Pinpoint the cell where the given text exists, returning its [x, y] midpoint coordinate. 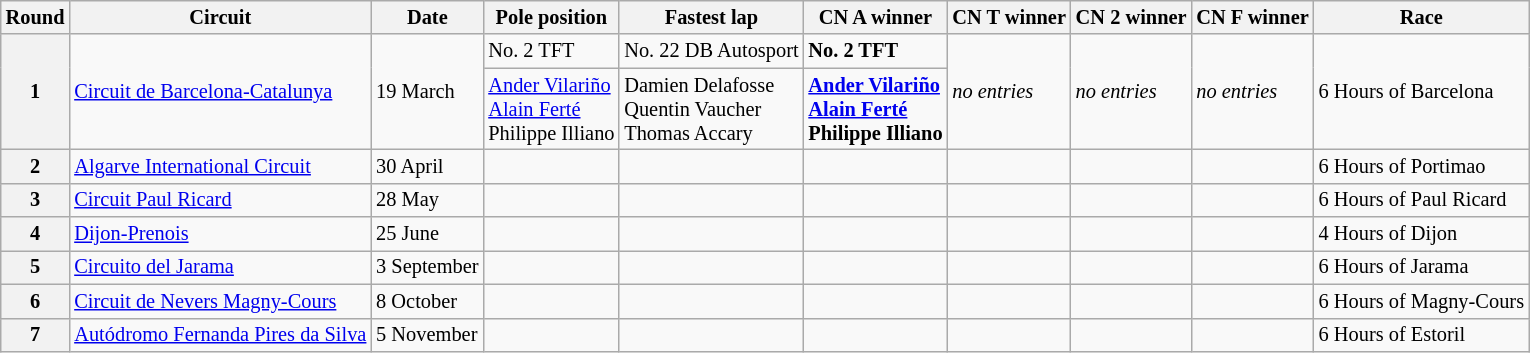
6 Hours of Barcelona [1422, 92]
6 Hours of Jarama [1422, 267]
Algarve International Circuit [220, 166]
CN A winner [875, 17]
6 Hours of Magny-Cours [1422, 301]
4 [36, 234]
3 September [427, 267]
Circuit de Barcelona-Catalunya [220, 92]
28 May [427, 200]
Date [427, 17]
6 Hours of Portimao [1422, 166]
No. 22 DB Autosport [711, 51]
6 [36, 301]
Dijon-Prenois [220, 234]
Circuit de Nevers Magny-Cours [220, 301]
8 October [427, 301]
6 Hours of Estoril [1422, 335]
1 [36, 92]
19 March [427, 92]
CN T winner [1008, 17]
CN F winner [1252, 17]
Fastest lap [711, 17]
5 November [427, 335]
30 April [427, 166]
7 [36, 335]
6 Hours of Paul Ricard [1422, 200]
Damien Delafosse Quentin Vaucher Thomas Accary [711, 109]
25 June [427, 234]
Race [1422, 17]
Round [36, 17]
Circuit [220, 17]
Circuito del Jarama [220, 267]
2 [36, 166]
CN 2 winner [1132, 17]
Circuit Paul Ricard [220, 200]
Autódromo Fernanda Pires da Silva [220, 335]
5 [36, 267]
3 [36, 200]
Pole position [551, 17]
4 Hours of Dijon [1422, 234]
